Detect which cell encompasses the target text, then output its (x, y) center coordinate. 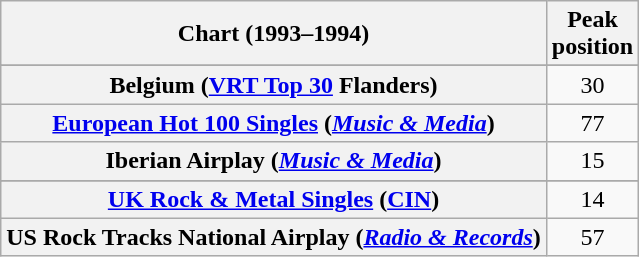
US Rock Tracks National Airplay (Radio & Records) (274, 237)
15 (592, 161)
Chart (1993–1994) (274, 34)
European Hot 100 Singles (Music & Media) (274, 123)
77 (592, 123)
14 (592, 199)
UK Rock & Metal Singles (CIN) (274, 199)
Belgium (VRT Top 30 Flanders) (274, 85)
57 (592, 237)
30 (592, 85)
Iberian Airplay (Music & Media) (274, 161)
Peakposition (592, 34)
